Extract the [X, Y] coordinate from the center of the cell holding the provided text.  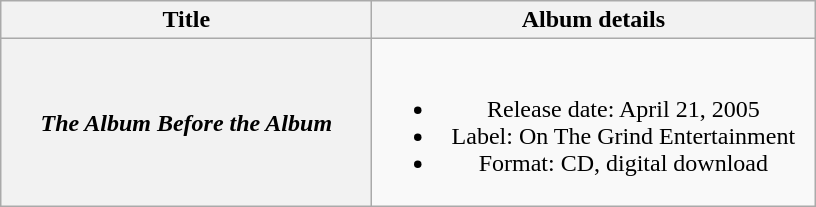
Album details [594, 20]
The Album Before the Album [186, 122]
Title [186, 20]
Release date: April 21, 2005Label: On The Grind EntertainmentFormat: CD, digital download [594, 122]
